Capture the cell that displays the provided text and extract its (X, Y) central coordinate. 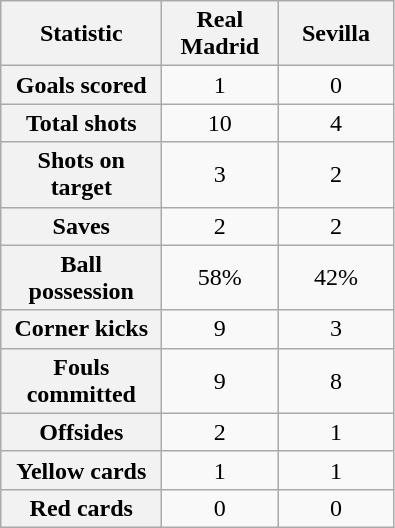
Sevilla (336, 34)
Yellow cards (82, 470)
4 (336, 123)
58% (220, 278)
Saves (82, 226)
Statistic (82, 34)
8 (336, 380)
Ball possession (82, 278)
42% (336, 278)
Shots on target (82, 174)
Corner kicks (82, 329)
Real Madrid (220, 34)
Fouls committed (82, 380)
Offsides (82, 432)
Red cards (82, 508)
10 (220, 123)
Total shots (82, 123)
Goals scored (82, 85)
